Capture the cell that displays the provided text and extract its [X, Y] central coordinate. 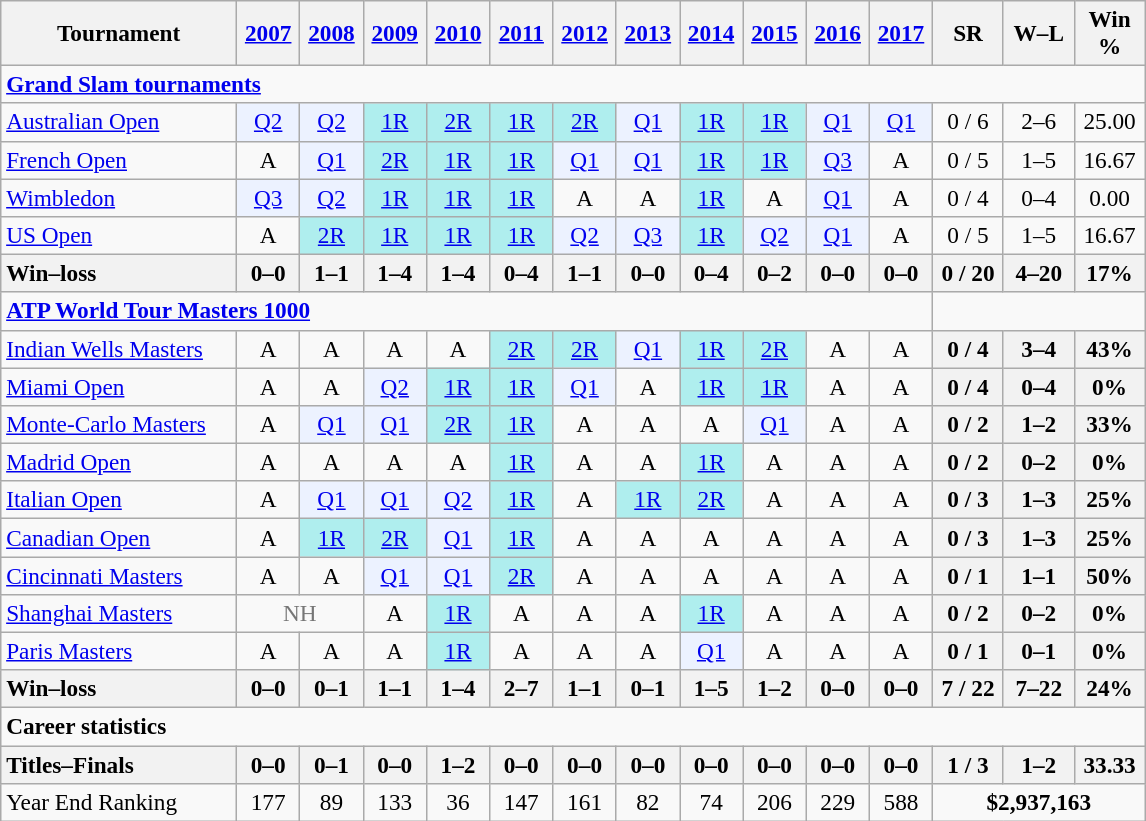
W–L [1038, 32]
1 / 3 [968, 764]
7–22 [1038, 689]
24% [1110, 689]
2007 [268, 32]
Indian Wells Masters [119, 349]
2015 [774, 32]
43% [1110, 349]
2017 [900, 32]
US Open [119, 235]
2013 [648, 32]
Canadian Open [119, 537]
7 / 22 [968, 689]
0 / 6 [968, 122]
2–6 [1038, 122]
0.00 [1110, 197]
4–20 [1038, 273]
2010 [458, 32]
2016 [838, 32]
50% [1110, 575]
33% [1110, 424]
82 [648, 802]
161 [584, 802]
2–7 [522, 689]
147 [522, 802]
2008 [332, 32]
89 [332, 802]
206 [774, 802]
2011 [522, 32]
74 [712, 802]
Australian Open [119, 122]
133 [394, 802]
0 / 20 [968, 273]
229 [838, 802]
2012 [584, 32]
SR [968, 32]
Cincinnati Masters [119, 575]
Career statistics [573, 726]
Paris Masters [119, 651]
Year End Ranking [119, 802]
3–4 [1038, 349]
36 [458, 802]
Madrid Open [119, 462]
25.00 [1110, 122]
33.33 [1110, 764]
NH [300, 613]
Wimbledon [119, 197]
Miami Open [119, 386]
588 [900, 802]
Grand Slam tournaments [573, 84]
Win % [1110, 32]
Shanghai Masters [119, 613]
Monte-Carlo Masters [119, 424]
Titles–Finals [119, 764]
2014 [712, 32]
ATP World Tour Masters 1000 [467, 311]
Italian Open [119, 500]
2009 [394, 32]
17% [1110, 273]
French Open [119, 160]
$2,937,163 [1039, 802]
Tournament [119, 32]
177 [268, 802]
